Determine the (x, y) coordinate at the center of the cell enclosing the given text.  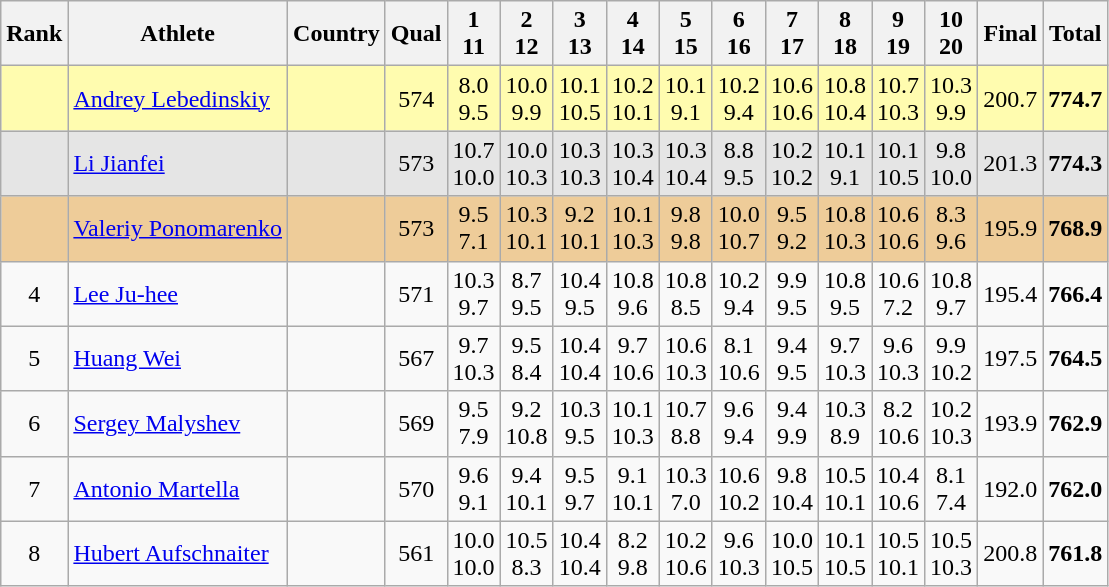
10.610.3 (686, 358)
9.410.1 (526, 488)
Total (1076, 34)
Qual (416, 34)
10.010.3 (526, 164)
571 (416, 294)
10.39.9 (952, 98)
774.7 (1076, 98)
212 (526, 34)
616 (738, 34)
10.78.8 (686, 424)
Huang Wei (178, 358)
10.58.3 (526, 554)
9.210.1 (580, 228)
10.89.6 (632, 294)
9.810.4 (792, 488)
10.210.3 (952, 424)
10.89.5 (844, 294)
561 (416, 554)
Rank (34, 34)
10.210.6 (686, 554)
8.110.6 (738, 358)
10.710.0 (474, 164)
193.9 (1010, 424)
10.310.1 (526, 228)
9.99.5 (792, 294)
766.4 (1076, 294)
10.38.9 (844, 424)
574 (416, 98)
10.810.3 (844, 228)
10.410.6 (898, 488)
10.210.1 (632, 98)
9.910.2 (952, 358)
9.810.0 (952, 164)
1020 (952, 34)
10.67.2 (898, 294)
111 (474, 34)
Country (337, 34)
10.09.9 (526, 98)
717 (792, 34)
515 (686, 34)
10.210.2 (792, 164)
10.010.0 (474, 554)
10.010.7 (738, 228)
762.0 (1076, 488)
10.88.5 (686, 294)
567 (416, 358)
8.79.5 (526, 294)
195.4 (1010, 294)
9.57.1 (474, 228)
9.59.7 (580, 488)
Valeriy Ponomarenko (178, 228)
919 (898, 34)
Andrey Lebedinskiy (178, 98)
10.39.5 (580, 424)
9.69.1 (474, 488)
192.0 (1010, 488)
Li Jianfei (178, 164)
200.8 (1010, 554)
197.5 (1010, 358)
9.710.6 (632, 358)
313 (580, 34)
10.810.4 (844, 98)
Antonio Martella (178, 488)
6 (34, 424)
10.49.5 (580, 294)
818 (844, 34)
774.3 (1076, 164)
Lee Ju-hee (178, 294)
10.610.2 (738, 488)
8.09.5 (474, 98)
9.69.4 (738, 424)
10.710.3 (898, 98)
8.39.6 (952, 228)
5 (34, 358)
9.210.8 (526, 424)
195.9 (1010, 228)
Sergey Malyshev (178, 424)
4 (34, 294)
10.89.7 (952, 294)
8.17.4 (952, 488)
768.9 (1076, 228)
Hubert Aufschnaiter (178, 554)
10.39.7 (474, 294)
9.110.1 (632, 488)
Final (1010, 34)
8 (34, 554)
10.510.3 (952, 554)
9.49.5 (792, 358)
200.7 (1010, 98)
7 (34, 488)
201.3 (1010, 164)
8.89.5 (738, 164)
761.8 (1076, 554)
570 (416, 488)
8.29.8 (632, 554)
9.57.9 (474, 424)
8.210.6 (898, 424)
10.010.5 (792, 554)
10.37.0 (686, 488)
764.5 (1076, 358)
9.59.2 (792, 228)
569 (416, 424)
10.310.3 (580, 164)
762.9 (1076, 424)
9.49.9 (792, 424)
Athlete (178, 34)
414 (632, 34)
9.89.8 (686, 228)
9.58.4 (526, 358)
